Locate the cell with the specified text and output its [x, y] center coordinate. 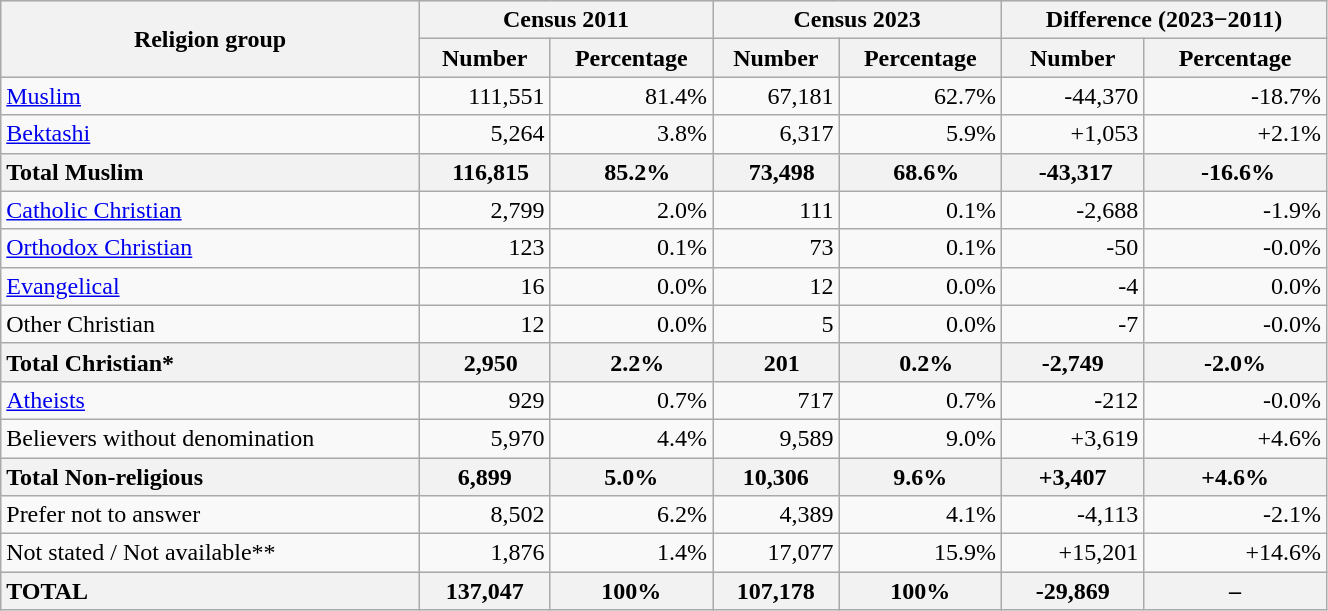
Evangelical [210, 286]
81.4% [632, 96]
-16.6% [1236, 172]
-50 [1073, 248]
Prefer not to answer [210, 515]
+1,053 [1073, 134]
-212 [1073, 400]
2.2% [632, 362]
4.4% [632, 438]
Difference (2023−2011) [1164, 20]
8,502 [484, 515]
6.2% [632, 515]
201 [776, 362]
1,876 [484, 553]
9.0% [920, 438]
2.0% [632, 210]
Catholic Christian [210, 210]
Other Christian [210, 324]
Religion group [210, 39]
Census 2023 [858, 20]
116,815 [484, 172]
Total Non-religious [210, 477]
15.9% [920, 553]
-7 [1073, 324]
5,970 [484, 438]
+2.1% [1236, 134]
-4 [1073, 286]
67,181 [776, 96]
17,077 [776, 553]
-18.7% [1236, 96]
929 [484, 400]
+3,619 [1073, 438]
+3,407 [1073, 477]
9,589 [776, 438]
-4,113 [1073, 515]
-2,749 [1073, 362]
+14.6% [1236, 553]
68.6% [920, 172]
TOTAL [210, 591]
6,899 [484, 477]
3.8% [632, 134]
Total Muslim [210, 172]
Not stated / Not available** [210, 553]
5.0% [632, 477]
111 [776, 210]
-2.1% [1236, 515]
137,047 [484, 591]
5.9% [920, 134]
0.2% [920, 362]
717 [776, 400]
9.6% [920, 477]
Total Christian* [210, 362]
-29,869 [1073, 591]
2,799 [484, 210]
107,178 [776, 591]
10,306 [776, 477]
– [1236, 591]
85.2% [632, 172]
4.1% [920, 515]
Atheists [210, 400]
Orthodox Christian [210, 248]
123 [484, 248]
1.4% [632, 553]
Believers without denomination [210, 438]
Census 2011 [566, 20]
73,498 [776, 172]
-43,317 [1073, 172]
16 [484, 286]
-44,370 [1073, 96]
+15,201 [1073, 553]
5 [776, 324]
111,551 [484, 96]
-2,688 [1073, 210]
5,264 [484, 134]
-2.0% [1236, 362]
62.7% [920, 96]
Bektashi [210, 134]
4,389 [776, 515]
73 [776, 248]
-1.9% [1236, 210]
Muslim [210, 96]
2,950 [484, 362]
6,317 [776, 134]
